Return (X, Y) of the center of cell containing provided text 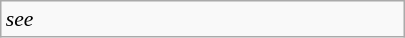
see (203, 19)
